Locate the cell with the specified text and output its (X, Y) center coordinate. 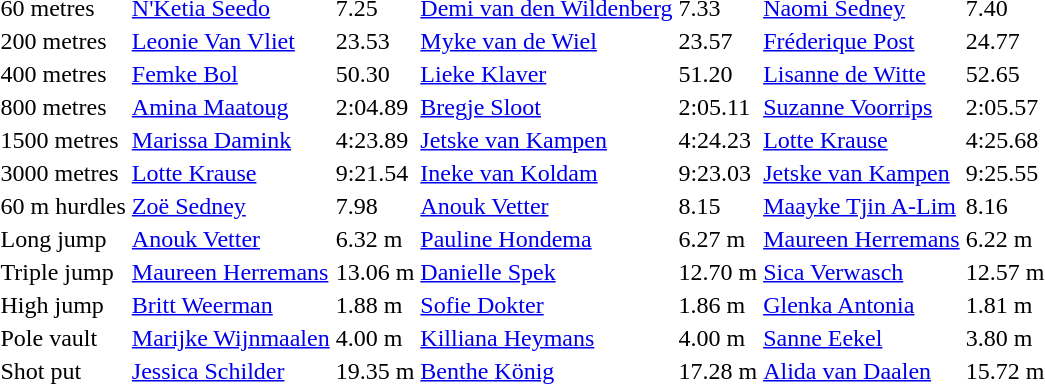
Lisanne de Witte (862, 74)
Sica Verwasch (862, 272)
Suzanne Voorrips (862, 107)
51.20 (718, 74)
Amina Maatoug (230, 107)
Sofie Dokter (546, 305)
8.15 (718, 206)
50.30 (375, 74)
4:24.23 (718, 140)
1.86 m (718, 305)
Britt Weerman (230, 305)
2:05.11 (718, 107)
23.57 (718, 41)
12.70 m (718, 272)
2:04.89 (375, 107)
Marijke Wijnmaalen (230, 338)
Leonie Van Vliet (230, 41)
Maayke Tjin A-Lim (862, 206)
Killiana Heymans (546, 338)
6.32 m (375, 239)
Zoë Sedney (230, 206)
6.27 m (718, 239)
Glenka Antonia (862, 305)
Bregje Sloot (546, 107)
7.98 (375, 206)
Pauline Hondema (546, 239)
Fréderique Post (862, 41)
4:23.89 (375, 140)
Femke Bol (230, 74)
Ineke van Koldam (546, 173)
Lieke Klaver (546, 74)
Marissa Damink (230, 140)
Myke van de Wiel (546, 41)
13.06 m (375, 272)
1.88 m (375, 305)
9:23.03 (718, 173)
23.53 (375, 41)
Danielle Spek (546, 272)
Sanne Eekel (862, 338)
9:21.54 (375, 173)
